Provide the [x, y] coordinate of the cell's center where the given text is located.  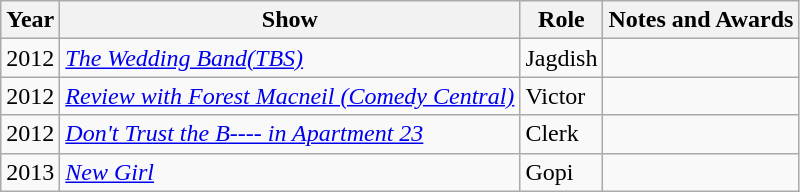
Show [290, 20]
Don't Trust the B---- in Apartment 23 [290, 134]
Jagdish [562, 58]
Year [30, 20]
2013 [30, 172]
Review with Forest Macneil (Comedy Central) [290, 96]
Clerk [562, 134]
Role [562, 20]
The Wedding Band(TBS) [290, 58]
Notes and Awards [701, 20]
Gopi [562, 172]
New Girl [290, 172]
Victor [562, 96]
